Output the [x, y] coordinate of the center of the cell containing the given text.  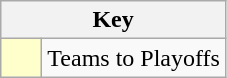
Teams to Playoffs [134, 58]
Key [114, 20]
